Locate the cell with the specified text and output its (X, Y) center coordinate. 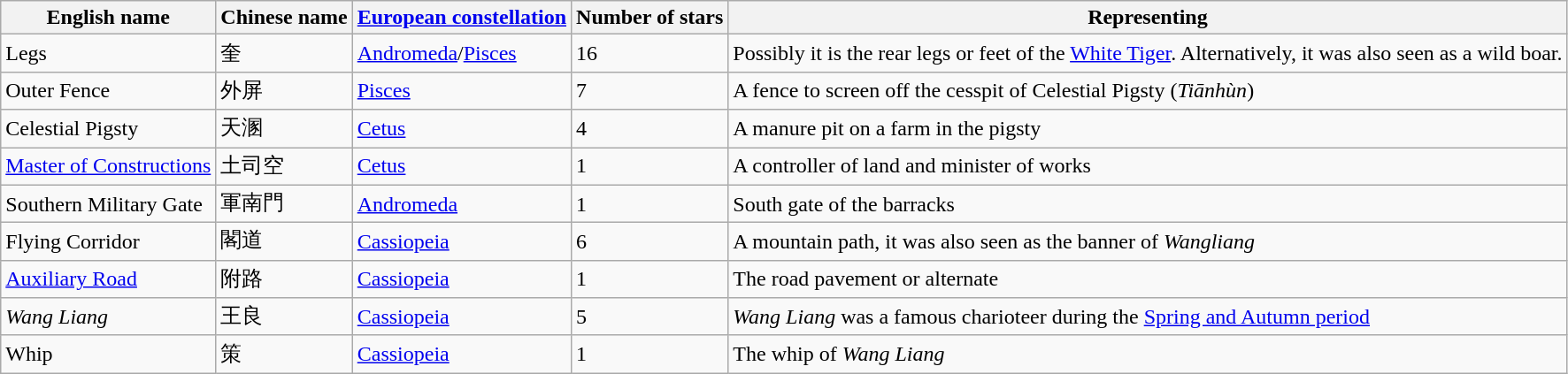
The road pavement or alternate (1148, 279)
土司空 (284, 166)
Legs (108, 53)
7 (649, 90)
South gate of the barracks (1148, 203)
外屏 (284, 90)
6 (649, 242)
Southern Military Gate (108, 203)
軍南門 (284, 203)
Wang Liang was a famous charioteer during the Spring and Autumn period (1148, 317)
Number of stars (649, 18)
Master of Constructions (108, 166)
4 (649, 129)
Representing (1148, 18)
Andromeda/Pisces (462, 53)
策 (284, 354)
Wang Liang (108, 317)
王良 (284, 317)
Possibly it is the rear legs or feet of the White Tiger. Alternatively, it was also seen as a wild boar. (1148, 53)
附路 (284, 279)
Whip (108, 354)
Celestial Pigsty (108, 129)
A mountain path, it was also seen as the banner of Wangliang (1148, 242)
天溷 (284, 129)
English name (108, 18)
Pisces (462, 90)
16 (649, 53)
奎 (284, 53)
A fence to screen off the cesspit of Celestial Pigsty (Tiānhùn) (1148, 90)
5 (649, 317)
A controller of land and minister of works (1148, 166)
Andromeda (462, 203)
A manure pit on a farm in the pigsty (1148, 129)
閣道 (284, 242)
Chinese name (284, 18)
The whip of Wang Liang (1148, 354)
Outer Fence (108, 90)
Auxiliary Road (108, 279)
Flying Corridor (108, 242)
European constellation (462, 18)
